For the text-containing cell, return its midpoint in [X, Y] coordinate format. 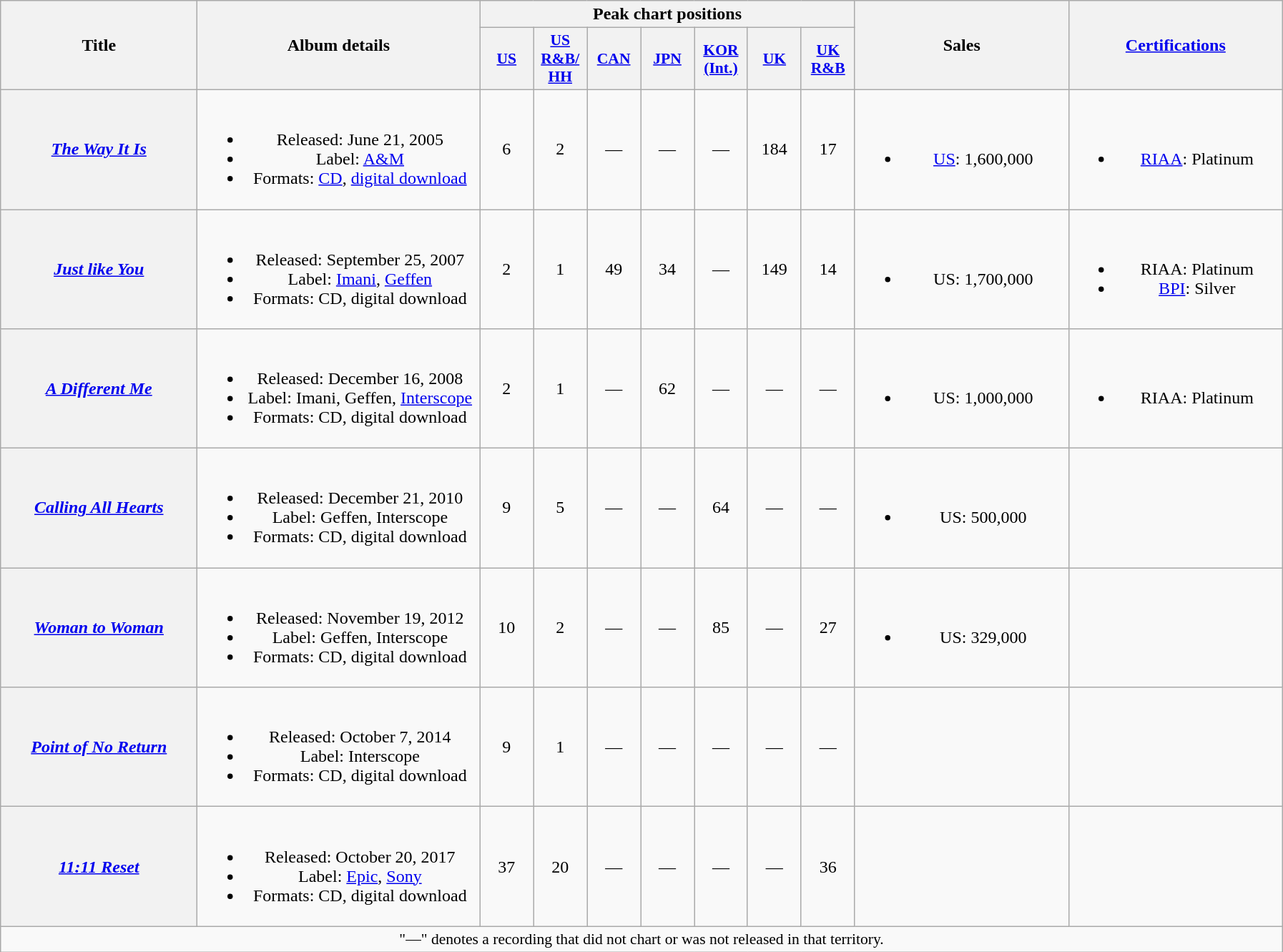
Released: October 20, 2017Label: Epic, SonyFormats: CD, digital download [339, 867]
Released: September 25, 2007Label: Imani, GeffenFormats: CD, digital download [339, 269]
A Different Me [99, 389]
US: 329,000 [961, 628]
Released: December 21, 2010Label: Geffen, InterscopeFormats: CD, digital download [339, 508]
Sales [961, 46]
KOR(Int.) [721, 59]
34 [668, 269]
Released: December 16, 2008Label: Imani, Geffen, InterscopeFormats: CD, digital download [339, 389]
Album details [339, 46]
CAN [614, 59]
11:11 Reset [99, 867]
RIAA: PlatinumBPI: Silver [1176, 269]
149 [774, 269]
64 [721, 508]
UK [774, 59]
17 [828, 149]
37 [506, 867]
UKR&B [828, 59]
Calling All Hearts [99, 508]
Title [99, 46]
Released: June 21, 2005Label: A&MFormats: CD, digital download [339, 149]
Just like You [99, 269]
US: 1,000,000 [961, 389]
20 [561, 867]
5 [561, 508]
US [506, 59]
Point of No Return [99, 747]
62 [668, 389]
Certifications [1176, 46]
"—" denotes a recording that did not chart or was not released in that territory. [642, 939]
36 [828, 867]
27 [828, 628]
6 [506, 149]
14 [828, 269]
US: 1,700,000 [961, 269]
US: 1,600,000 [961, 149]
10 [506, 628]
Woman to Woman [99, 628]
184 [774, 149]
The Way It Is [99, 149]
US: 500,000 [961, 508]
Peak chart positions [667, 14]
USR&B/HH [561, 59]
Released: October 7, 2014Label: InterscopeFormats: CD, digital download [339, 747]
JPN [668, 59]
Released: November 19, 2012Label: Geffen, InterscopeFormats: CD, digital download [339, 628]
49 [614, 269]
85 [721, 628]
